Find where the given text appears and provide that cell's center as [X, Y] coordinate. 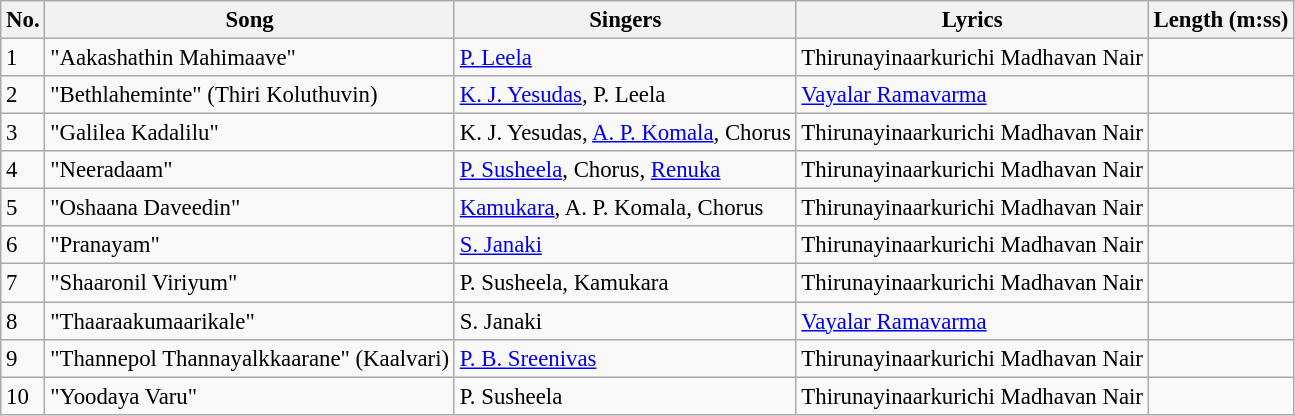
P. Susheela [625, 396]
P. Susheela, Chorus, Renuka [625, 170]
9 [23, 358]
Lyrics [972, 20]
K. J. Yesudas, P. Leela [625, 95]
"Bethlaheminte" (Thiri Koluthuvin) [250, 95]
1 [23, 58]
"Neeradaam" [250, 170]
6 [23, 245]
2 [23, 95]
P. B. Sreenivas [625, 358]
4 [23, 170]
"Galilea Kadalilu" [250, 133]
Singers [625, 20]
8 [23, 321]
"Shaaronil Viriyum" [250, 283]
"Oshaana Daveedin" [250, 208]
Kamukara, A. P. Komala, Chorus [625, 208]
P. Leela [625, 58]
"Pranayam" [250, 245]
3 [23, 133]
K. J. Yesudas, A. P. Komala, Chorus [625, 133]
"Thannepol Thannayalkkaarane" (Kaalvari) [250, 358]
"Thaaraakumaarikale" [250, 321]
Length (m:ss) [1220, 20]
Song [250, 20]
7 [23, 283]
"Yoodaya Varu" [250, 396]
P. Susheela, Kamukara [625, 283]
5 [23, 208]
10 [23, 396]
"Aakashathin Mahimaave" [250, 58]
No. [23, 20]
